Extract the [X, Y] coordinate from the center of the cell holding the provided text.  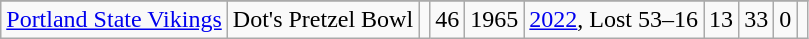
2022, Lost 53–16 [614, 20]
13 [722, 20]
0 [786, 20]
33 [756, 20]
46 [448, 20]
Portland State Vikings [114, 20]
1965 [494, 20]
Dot's Pretzel Bowl [322, 20]
